Identify which cell holds the provided text, then report its [x, y] central coordinate. 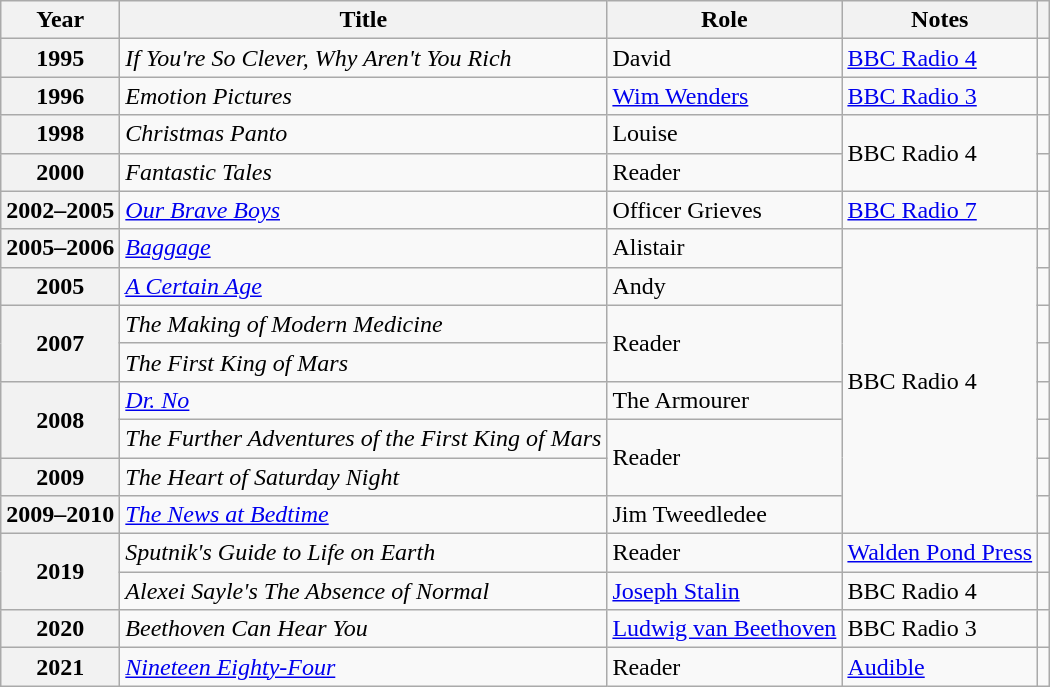
2000 [60, 172]
Baggage [364, 248]
2007 [60, 343]
Our Brave Boys [364, 210]
The Further Adventures of the First King of Mars [364, 438]
The Making of Modern Medicine [364, 324]
2009 [60, 477]
1995 [60, 58]
Dr. No [364, 400]
Officer Grieves [724, 210]
Wim Wenders [724, 96]
Notes [940, 20]
2005 [60, 286]
1998 [60, 134]
The Armourer [724, 400]
David [724, 58]
2008 [60, 419]
Emotion Pictures [364, 96]
The Heart of Saturday Night [364, 477]
2020 [60, 629]
Alistair [724, 248]
Ludwig van Beethoven [724, 629]
Audible [940, 667]
Fantastic Tales [364, 172]
Alexei Sayle's The Absence of Normal [364, 591]
Andy [724, 286]
2019 [60, 572]
Joseph Stalin [724, 591]
Role [724, 20]
If You're So Clever, Why Aren't You Rich [364, 58]
Jim Tweedledee [724, 515]
Title [364, 20]
Beethoven Can Hear You [364, 629]
Walden Pond Press [940, 553]
Louise [724, 134]
The News at Bedtime [364, 515]
Nineteen Eighty-Four [364, 667]
2021 [60, 667]
Christmas Panto [364, 134]
2009–2010 [60, 515]
Year [60, 20]
BBC Radio 7 [940, 210]
A Certain Age [364, 286]
2002–2005 [60, 210]
Sputnik's Guide to Life on Earth [364, 553]
1996 [60, 96]
The First King of Mars [364, 362]
2005–2006 [60, 248]
